Locate the cell with the specified text and output its (X, Y) center coordinate. 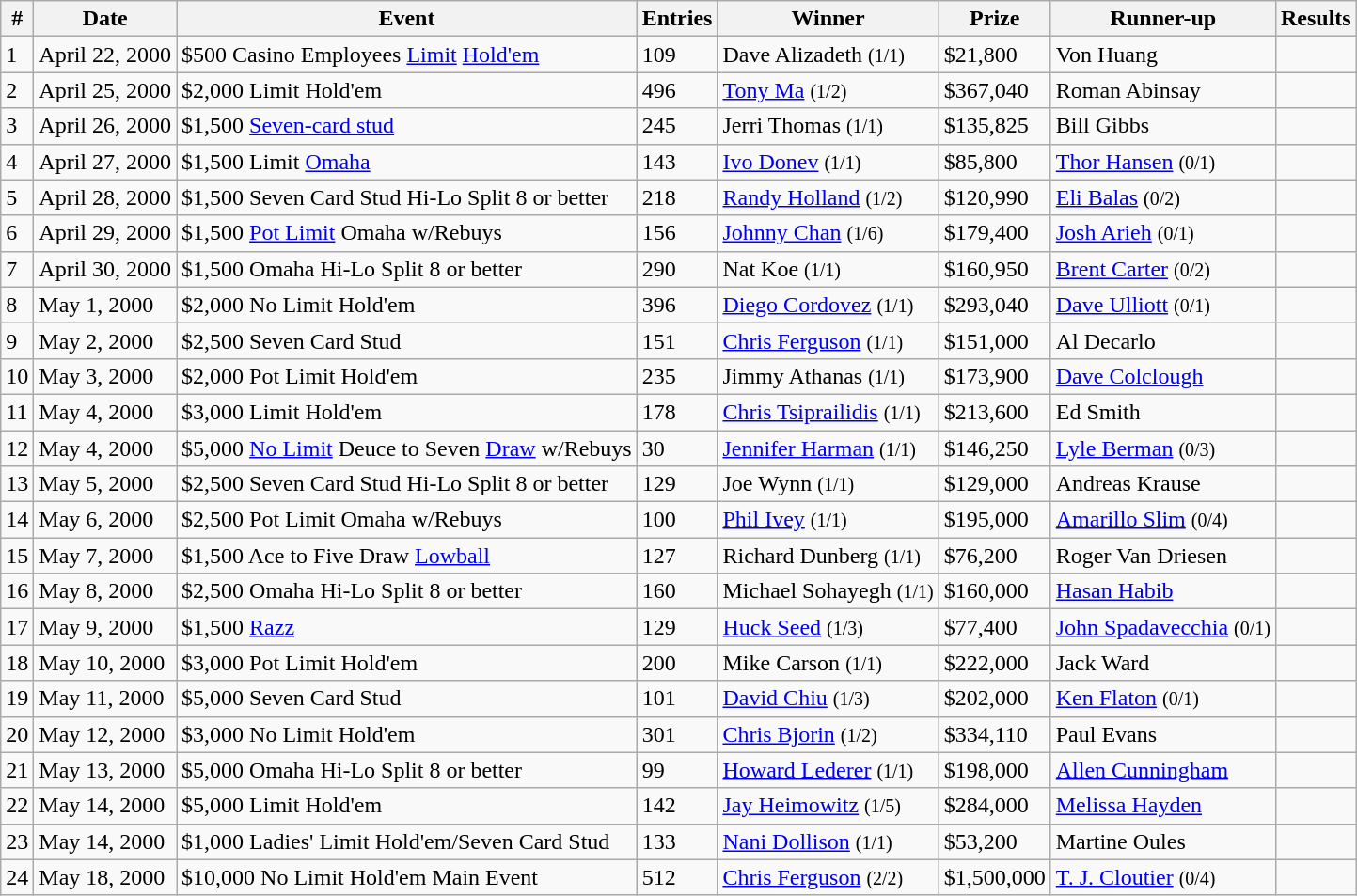
127 (677, 556)
Diego Cordovez (1/1) (828, 305)
May 10, 2000 (105, 663)
Martine Oules (1162, 841)
Phil Ivey (1/1) (828, 520)
142 (677, 806)
David Chiu (1/3) (828, 699)
Winner (828, 19)
$2,500 Seven Card Stud (407, 340)
10 (17, 376)
Howard Lederer (1/1) (828, 770)
Michael Sohayegh (1/1) (828, 591)
30 (677, 448)
May 18, 2000 (105, 877)
Jay Heimowitz (1/5) (828, 806)
Ed Smith (1162, 412)
2 (17, 90)
April 30, 2000 (105, 269)
$10,000 No Limit Hold'em Main Event (407, 877)
John Spadavecchia (0/1) (1162, 627)
$3,000 Limit Hold'em (407, 412)
Roger Van Driesen (1162, 556)
133 (677, 841)
$1,500 Limit Omaha (407, 162)
8 (17, 305)
$293,040 (995, 305)
April 29, 2000 (105, 233)
May 8, 2000 (105, 591)
$1,500 Ace to Five Draw Lowball (407, 556)
Event (407, 19)
$2,500 Omaha Hi-Lo Split 8 or better (407, 591)
4 (17, 162)
Amarillo Slim (0/4) (1162, 520)
Al Decarlo (1162, 340)
Richard Dunberg (1/1) (828, 556)
245 (677, 126)
20 (17, 734)
May 11, 2000 (105, 699)
$1,000 Ladies' Limit Hold'em/Seven Card Stud (407, 841)
May 7, 2000 (105, 556)
May 2, 2000 (105, 340)
Melissa Hayden (1162, 806)
101 (677, 699)
Dave Alizadeth (1/1) (828, 55)
$198,000 (995, 770)
Huck Seed (1/3) (828, 627)
11 (17, 412)
$3,000 No Limit Hold'em (407, 734)
Lyle Berman (0/3) (1162, 448)
$1,500 Razz (407, 627)
9 (17, 340)
$195,000 (995, 520)
Nat Koe (1/1) (828, 269)
Bill Gibbs (1162, 126)
May 9, 2000 (105, 627)
$367,040 (995, 90)
1 (17, 55)
Results (1316, 19)
21 (17, 770)
$2,000 Limit Hold'em (407, 90)
Von Huang (1162, 55)
22 (17, 806)
235 (677, 376)
99 (677, 770)
Randy Holland (1/2) (828, 197)
14 (17, 520)
Thor Hansen (0/1) (1162, 162)
18 (17, 663)
Date (105, 19)
$146,250 (995, 448)
$160,950 (995, 269)
156 (677, 233)
19 (17, 699)
6 (17, 233)
178 (677, 412)
$173,900 (995, 376)
Chris Ferguson (1/1) (828, 340)
$5,000 Seven Card Stud (407, 699)
$53,200 (995, 841)
$2,500 Pot Limit Omaha w/Rebuys (407, 520)
$284,000 (995, 806)
15 (17, 556)
5 (17, 197)
$500 Casino Employees Limit Hold'em (407, 55)
Jimmy Athanas (1/1) (828, 376)
Roman Abinsay (1162, 90)
$129,000 (995, 484)
24 (17, 877)
$120,990 (995, 197)
May 5, 2000 (105, 484)
$2,500 Seven Card Stud Hi-Lo Split 8 or better (407, 484)
$1,500 Pot Limit Omaha w/Rebuys (407, 233)
Joe Wynn (1/1) (828, 484)
$5,000 Limit Hold'em (407, 806)
$1,500 Seven Card Stud Hi-Lo Split 8 or better (407, 197)
Runner-up (1162, 19)
$213,600 (995, 412)
May 3, 2000 (105, 376)
$77,400 (995, 627)
12 (17, 448)
23 (17, 841)
$202,000 (995, 699)
Mike Carson (1/1) (828, 663)
Chris Ferguson (2/2) (828, 877)
Jack Ward (1162, 663)
396 (677, 305)
3 (17, 126)
$151,000 (995, 340)
April 27, 2000 (105, 162)
Brent Carter (0/2) (1162, 269)
T. J. Cloutier (0/4) (1162, 877)
Chris Tsiprailidis (1/1) (828, 412)
$3,000 Pot Limit Hold'em (407, 663)
April 26, 2000 (105, 126)
Eli Balas (0/2) (1162, 197)
$5,000 Omaha Hi-Lo Split 8 or better (407, 770)
Dave Ulliott (0/1) (1162, 305)
Nani Dollison (1/1) (828, 841)
Jennifer Harman (1/1) (828, 448)
Josh Arieh (0/1) (1162, 233)
May 12, 2000 (105, 734)
# (17, 19)
Allen Cunningham (1162, 770)
$85,800 (995, 162)
$1,500 Seven-card stud (407, 126)
Chris Bjorin (1/2) (828, 734)
200 (677, 663)
496 (677, 90)
Jerri Thomas (1/1) (828, 126)
$222,000 (995, 663)
May 6, 2000 (105, 520)
Dave Colclough (1162, 376)
16 (17, 591)
17 (17, 627)
100 (677, 520)
$21,800 (995, 55)
143 (677, 162)
13 (17, 484)
109 (677, 55)
$2,000 No Limit Hold'em (407, 305)
301 (677, 734)
$135,825 (995, 126)
160 (677, 591)
Entries (677, 19)
Hasan Habib (1162, 591)
April 28, 2000 (105, 197)
April 22, 2000 (105, 55)
Ken Flaton (0/1) (1162, 699)
$1,500 Omaha Hi-Lo Split 8 or better (407, 269)
May 1, 2000 (105, 305)
290 (677, 269)
$160,000 (995, 591)
Prize (995, 19)
Paul Evans (1162, 734)
$179,400 (995, 233)
Ivo Donev (1/1) (828, 162)
7 (17, 269)
218 (677, 197)
$1,500,000 (995, 877)
$2,000 Pot Limit Hold'em (407, 376)
May 13, 2000 (105, 770)
512 (677, 877)
$334,110 (995, 734)
Johnny Chan (1/6) (828, 233)
$5,000 No Limit Deuce to Seven Draw w/Rebuys (407, 448)
$76,200 (995, 556)
April 25, 2000 (105, 90)
Andreas Krause (1162, 484)
151 (677, 340)
Tony Ma (1/2) (828, 90)
